Capture the cell that displays the provided text and extract its (X, Y) central coordinate. 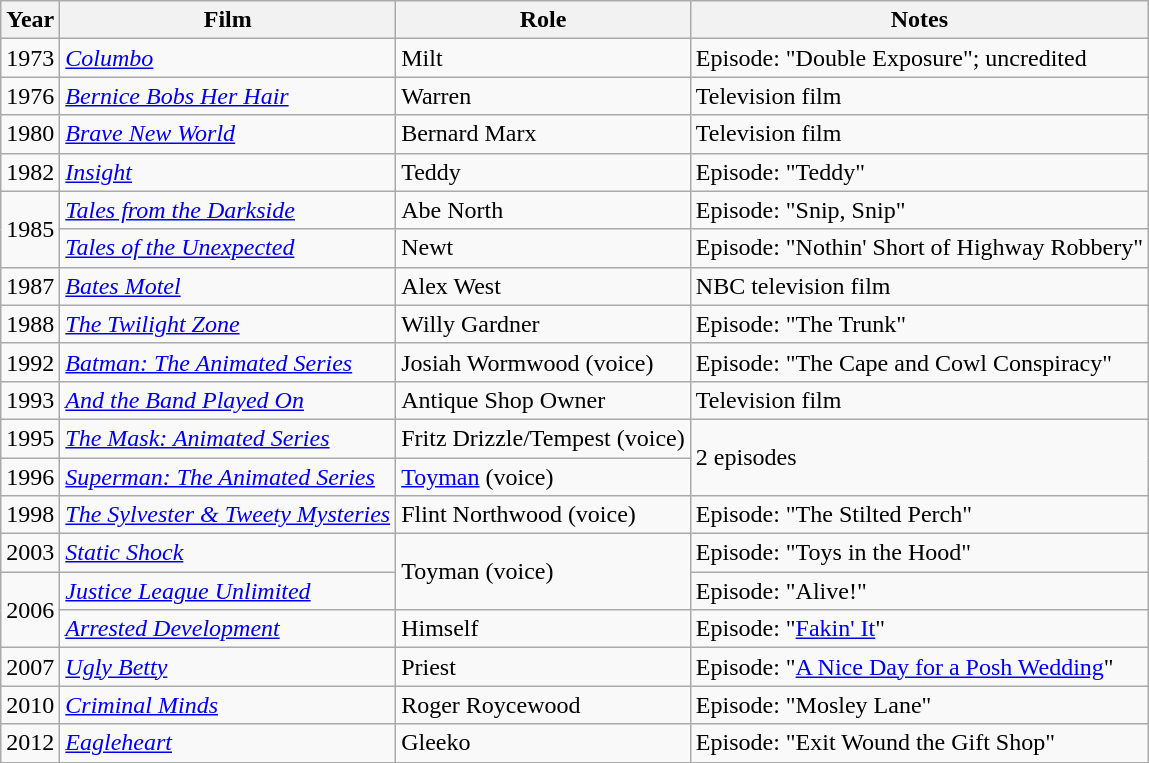
1995 (30, 438)
1973 (30, 58)
2 episodes (919, 457)
Brave New World (228, 134)
The Mask: Animated Series (228, 438)
Criminal Minds (228, 705)
Antique Shop Owner (544, 400)
1996 (30, 477)
Insight (228, 172)
Josiah Wormwood (voice) (544, 362)
Episode: "Nothin' Short of Highway Robbery" (919, 248)
Bernice Bobs Her Hair (228, 96)
Alex West (544, 286)
Fritz Drizzle/Tempest (voice) (544, 438)
1982 (30, 172)
The Twilight Zone (228, 324)
Bates Motel (228, 286)
Bernard Marx (544, 134)
2012 (30, 743)
1998 (30, 515)
1993 (30, 400)
Episode: "Snip, Snip" (919, 210)
Episode: "Teddy" (919, 172)
Episode: "Exit Wound the Gift Shop" (919, 743)
Arrested Development (228, 629)
Episode: "A Nice Day for a Posh Wedding" (919, 667)
Episode: "Fakin' It" (919, 629)
And the Band Played On (228, 400)
Tales of the Unexpected (228, 248)
1992 (30, 362)
Columbo (228, 58)
Episode: "The Cape and Cowl Conspiracy" (919, 362)
Superman: The Animated Series (228, 477)
Newt (544, 248)
Teddy (544, 172)
Priest (544, 667)
Episode: "Alive!" (919, 591)
Gleeko (544, 743)
Episode: "Mosley Lane" (919, 705)
1976 (30, 96)
Batman: The Animated Series (228, 362)
Static Shock (228, 553)
Warren (544, 96)
Ugly Betty (228, 667)
1987 (30, 286)
Film (228, 20)
Notes (919, 20)
Milt (544, 58)
Roger Roycewood (544, 705)
2010 (30, 705)
Role (544, 20)
Episode: "The Trunk" (919, 324)
Year (30, 20)
1980 (30, 134)
Episode: "Toys in the Hood" (919, 553)
1988 (30, 324)
The Sylvester & Tweety Mysteries (228, 515)
Willy Gardner (544, 324)
Episode: "The Stilted Perch" (919, 515)
Eagleheart (228, 743)
2006 (30, 610)
Abe North (544, 210)
2003 (30, 553)
1985 (30, 229)
Himself (544, 629)
Justice League Unlimited (228, 591)
Tales from the Darkside (228, 210)
NBC television film (919, 286)
Flint Northwood (voice) (544, 515)
2007 (30, 667)
Episode: "Double Exposure"; uncredited (919, 58)
